Extract the (x, y) coordinate from the center of the cell holding the provided text.  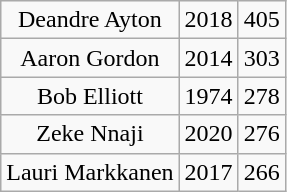
Lauri Markkanen (90, 172)
2014 (208, 58)
405 (262, 20)
Deandre Ayton (90, 20)
2020 (208, 134)
303 (262, 58)
Bob Elliott (90, 96)
278 (262, 96)
266 (262, 172)
1974 (208, 96)
276 (262, 134)
2017 (208, 172)
Aaron Gordon (90, 58)
Zeke Nnaji (90, 134)
2018 (208, 20)
